Output the [x, y] coordinate of the center of the cell containing the given text.  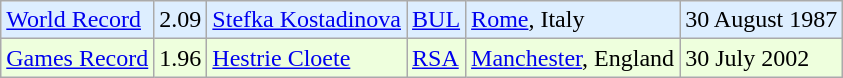
Manchester, England [573, 58]
Games Record [78, 58]
BUL [436, 20]
World Record [78, 20]
Rome, Italy [573, 20]
2.09 [180, 20]
RSA [436, 58]
1.96 [180, 58]
Hestrie Cloete [307, 58]
30 July 2002 [762, 58]
30 August 1987 [762, 20]
Stefka Kostadinova [307, 20]
